Search for the cell housing the specified text and yield its (x, y) center coordinate. 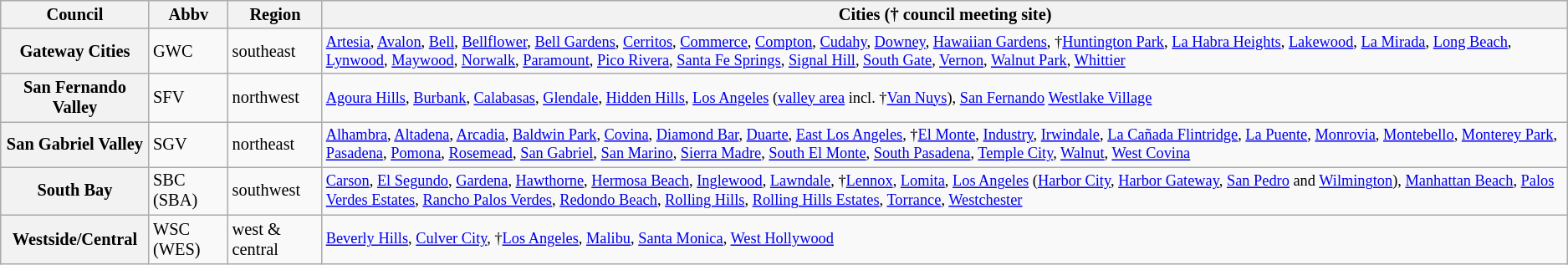
northeast (276, 144)
Beverly Hills, Culver City, †Los Angeles, Malibu, Santa Monica, West Hollywood (945, 239)
Agoura Hills, Burbank, Calabasas, Glendale, Hidden Hills, Los Angeles (valley area incl. †Van Nuys), San Fernando Westlake Village (945, 98)
SGV (189, 144)
Gateway Cities (75, 51)
San Gabriel Valley (75, 144)
northwest (276, 98)
west & central (276, 239)
SFV (189, 98)
Council (75, 14)
southwest (276, 191)
San Fernando Valley (75, 98)
SBC (SBA) (189, 191)
GWC (189, 51)
southeast (276, 51)
Westside/Central (75, 239)
South Bay (75, 191)
WSC (WES) (189, 239)
Region (276, 14)
Cities († council meeting site) (945, 14)
Abbv (189, 14)
